Return [x, y] of the center of cell containing provided text 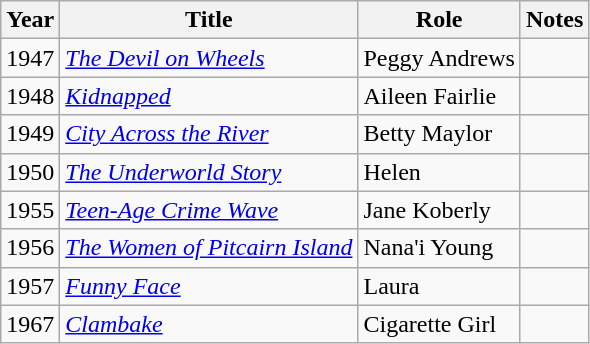
1948 [30, 96]
Year [30, 20]
Cigarette Girl [439, 324]
1947 [30, 58]
Notes [554, 20]
1949 [30, 134]
1956 [30, 248]
1967 [30, 324]
1950 [30, 172]
Teen-Age Crime Wave [209, 210]
Kidnapped [209, 96]
Funny Face [209, 286]
The Women of Pitcairn Island [209, 248]
Title [209, 20]
1955 [30, 210]
The Underworld Story [209, 172]
Laura [439, 286]
The Devil on Wheels [209, 58]
City Across the River [209, 134]
Aileen Fairlie [439, 96]
Clambake [209, 324]
Betty Maylor [439, 134]
Helen [439, 172]
Nana'i Young [439, 248]
Role [439, 20]
Peggy Andrews [439, 58]
Jane Koberly [439, 210]
1957 [30, 286]
